Return [x, y] of the center of cell containing provided text 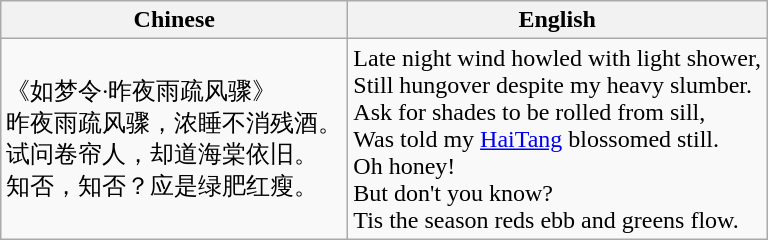
《如梦令·昨夜雨疏风骤》昨夜雨疏风骤，浓睡不消残酒。试问卷帘人，却道海棠依旧。知否，知否？应是绿肥红瘦。 [174, 139]
Chinese [174, 20]
English [558, 20]
